Locate the cell with the specified text and output its (x, y) center coordinate. 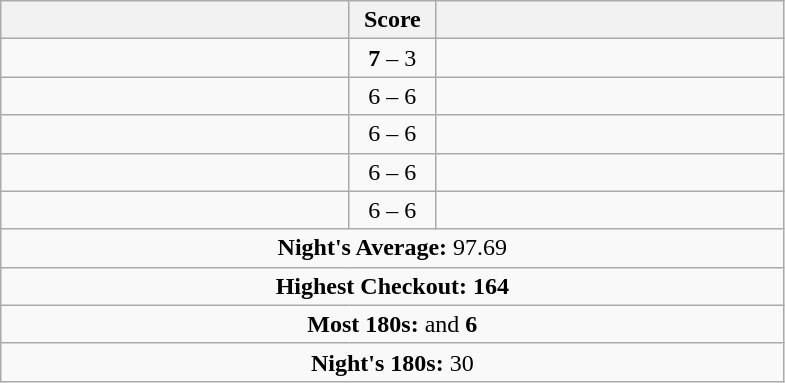
Night's Average: 97.69 (392, 248)
Night's 180s: 30 (392, 362)
7 – 3 (392, 58)
Most 180s: and 6 (392, 324)
Highest Checkout: 164 (392, 286)
Score (392, 20)
